Determine the [X, Y] coordinate at the center of the cell enclosing the given text.  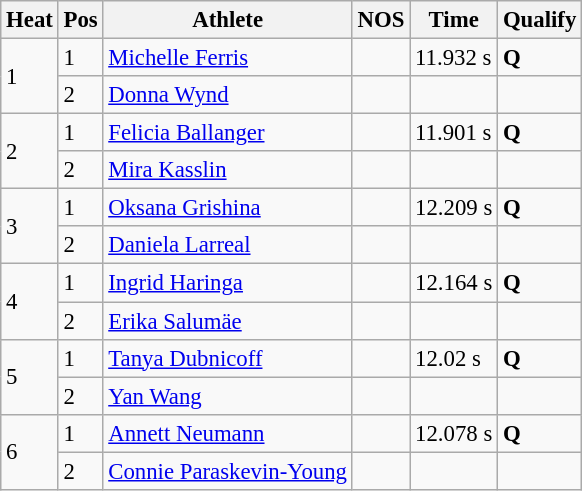
Tanya Dubnicoff [228, 358]
12.209 s [454, 208]
Donna Wynd [228, 95]
3 [30, 226]
5 [30, 376]
11.901 s [454, 133]
Erika Salumäe [228, 321]
Annett Neumann [228, 433]
12.164 s [454, 283]
Yan Wang [228, 396]
Qualify [540, 20]
Time [454, 20]
NOS [380, 20]
11.932 s [454, 58]
Felicia Ballanger [228, 133]
Athlete [228, 20]
12.02 s [454, 358]
4 [30, 302]
Mira Kasslin [228, 170]
Daniela Larreal [228, 245]
Oksana Grishina [228, 208]
12.078 s [454, 433]
Connie Paraskevin-Young [228, 471]
Heat [30, 20]
Michelle Ferris [228, 58]
Pos [80, 20]
Ingrid Haringa [228, 283]
6 [30, 452]
